Determine the (x, y) coordinate at the center of the cell enclosing the given text.  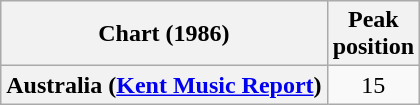
Peakposition (373, 34)
15 (373, 85)
Australia (Kent Music Report) (164, 85)
Chart (1986) (164, 34)
